Return [X, Y] of the center of cell containing provided text 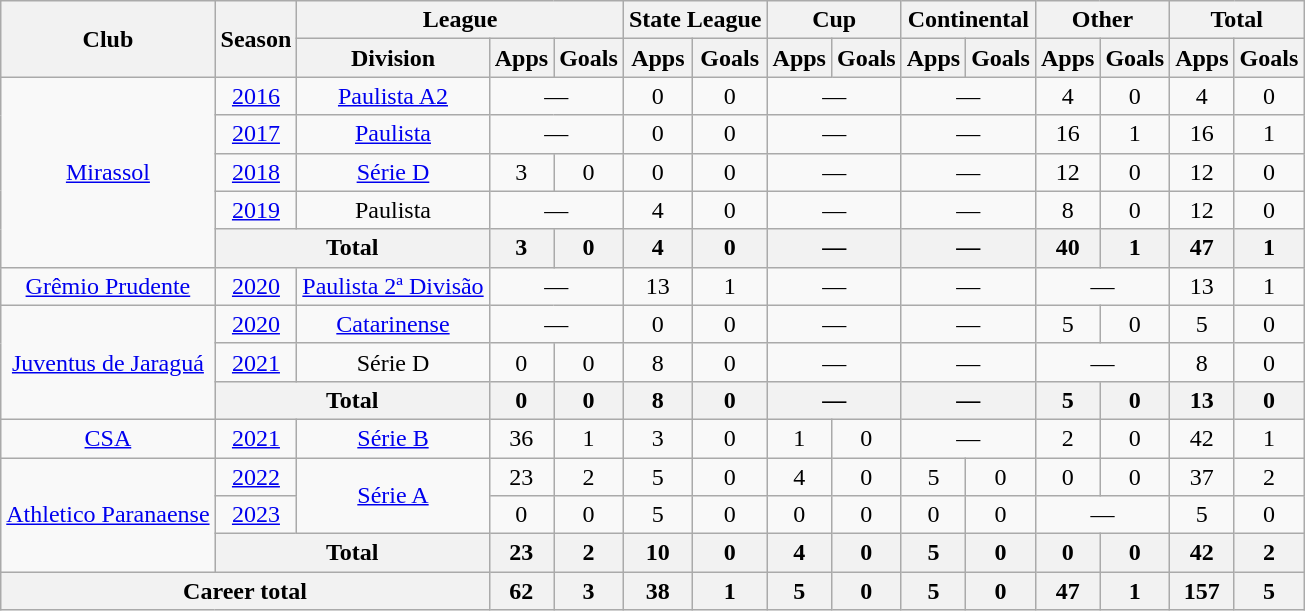
36 [521, 438]
Continental [968, 20]
2023 [256, 515]
Mirassol [108, 172]
2017 [256, 134]
CSA [108, 438]
Career total [245, 591]
Catarinense [393, 324]
Season [256, 39]
2022 [256, 477]
157 [1202, 591]
62 [521, 591]
38 [658, 591]
2018 [256, 172]
Athletico Paranaense [108, 515]
10 [658, 553]
Other [1102, 20]
Cup [834, 20]
Série B [393, 438]
Série A [393, 496]
2019 [256, 210]
Club [108, 39]
37 [1202, 477]
Juventus de Jaraguá [108, 362]
State League [695, 20]
40 [1067, 248]
Division [393, 58]
Paulista 2ª Divisão [393, 286]
Grêmio Prudente [108, 286]
2016 [256, 96]
Paulista A2 [393, 96]
League [460, 20]
